Find where the given text appears and provide that cell's center as [X, Y] coordinate. 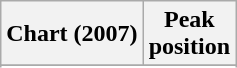
Peakposition [189, 34]
Chart (2007) [72, 34]
